Capture the cell that displays the provided text and extract its [X, Y] central coordinate. 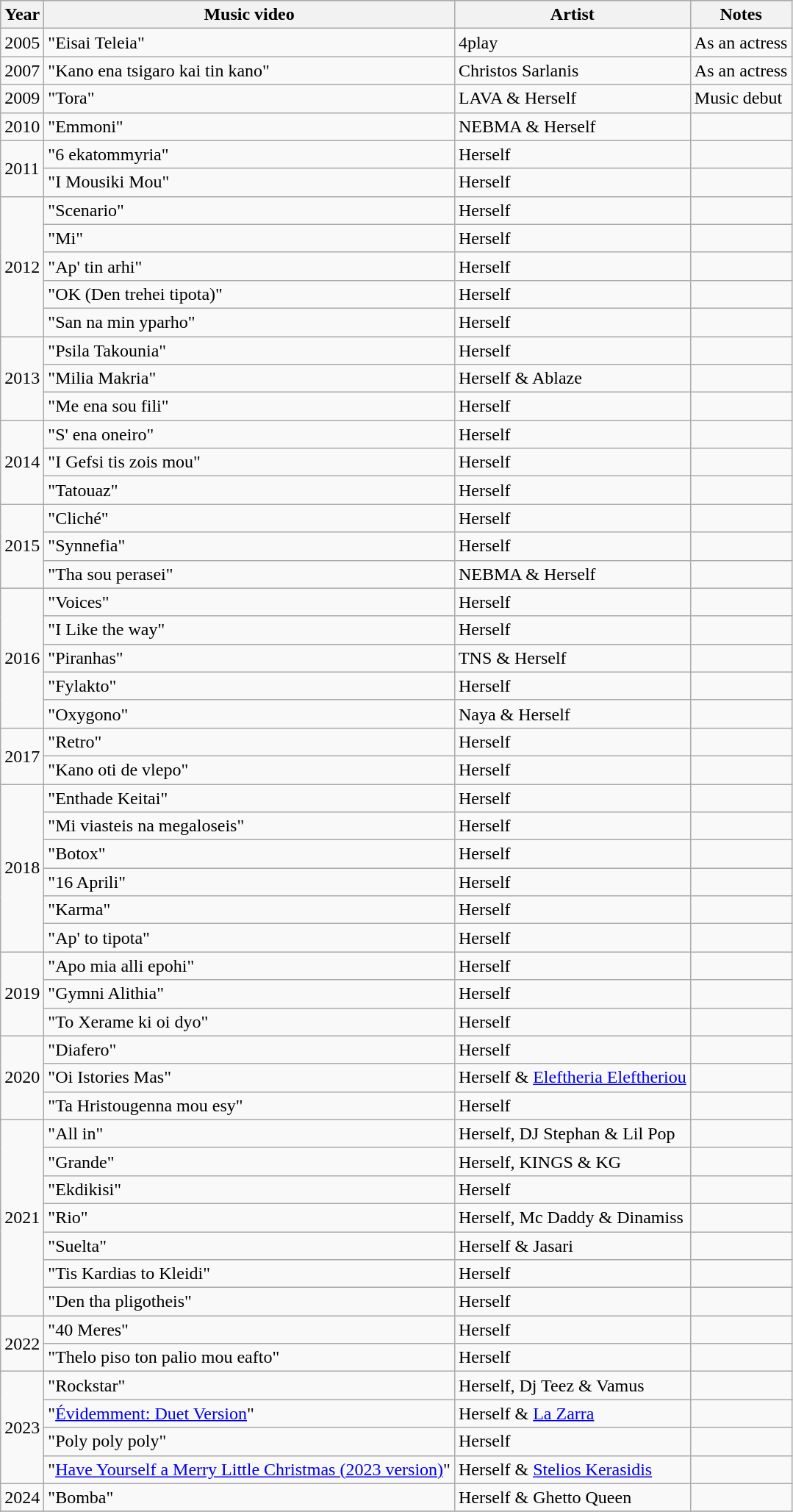
Year [22, 15]
2015 [22, 546]
"Milia Makria" [250, 379]
Herself & Ghetto Queen [572, 1497]
Herself, Mc Daddy & Dinamiss [572, 1217]
"Kano ena tsigaro kai tin kano" [250, 71]
"Rockstar" [250, 1386]
2012 [22, 266]
2010 [22, 126]
"Retro" [250, 742]
"Fylakto" [250, 686]
"Synnefia" [250, 546]
"Bomba" [250, 1497]
2005 [22, 43]
"Emmoni" [250, 126]
"40 Meres" [250, 1330]
"OK (Den trehei tipota)" [250, 294]
"To Xerame ki oi dyo" [250, 1022]
4play [572, 43]
"Enthade Keitai" [250, 798]
Herself & Jasari [572, 1246]
"Mi" [250, 238]
"Psila Takounia" [250, 351]
"Den tha pligotheis" [250, 1302]
Artist [572, 15]
"All in" [250, 1133]
"6 ekatommyria" [250, 154]
Herself & Ablaze [572, 379]
"Grande" [250, 1161]
Christos Sarlanis [572, 71]
"Rio" [250, 1217]
"Ta Hristougenna mou esy" [250, 1106]
"I Like the way" [250, 630]
"Gymni Alithia" [250, 994]
"Ekdikisi" [250, 1189]
2013 [22, 379]
"Suelta" [250, 1246]
"San na min yparho" [250, 322]
"Piranhas" [250, 658]
Notes [741, 15]
"Ap' tin arhi" [250, 266]
"Oi Istories Mas" [250, 1078]
"Ap' to tipota" [250, 938]
2018 [22, 867]
TNS & Herself [572, 658]
"Have Yourself a Merry Little Christmas (2023 version)" [250, 1469]
2021 [22, 1217]
Music debut [741, 98]
"S' ena oneiro" [250, 434]
2016 [22, 658]
"Tha sou perasei" [250, 574]
Music video [250, 15]
2022 [22, 1344]
"Tatouaz" [250, 490]
"Évidemment: Duet Version" [250, 1414]
Herself & Eleftheria Eleftheriou [572, 1078]
Herself, KINGS & KG [572, 1161]
"Me ena sou fili" [250, 406]
Herself & La Zarra [572, 1414]
"Poly poly poly" [250, 1441]
"16 Aprili" [250, 882]
Herself, Dj Teez & Vamus [572, 1386]
"Oxygono" [250, 714]
2017 [22, 756]
2024 [22, 1497]
2020 [22, 1078]
Naya & Herself [572, 714]
"Apo mia alli epohi" [250, 966]
Herself & Stelios Kerasidis [572, 1469]
"Tis Kardias to Kleidi" [250, 1274]
LAVA & Herself [572, 98]
"Voices" [250, 602]
"Kano oti de vlepo" [250, 770]
"Cliché" [250, 518]
"Botox" [250, 854]
2023 [22, 1427]
"Diafero" [250, 1050]
"Karma" [250, 910]
"I Mousiki Mou" [250, 182]
"Eisai Teleia" [250, 43]
"Mi viasteis na megaloseis" [250, 826]
2007 [22, 71]
Herself, DJ Stephan & Lil Pop [572, 1133]
"Tora" [250, 98]
2019 [22, 994]
2014 [22, 462]
2009 [22, 98]
"Thelo piso ton palio mou eafto" [250, 1358]
"Scenario" [250, 210]
"I Gefsi tis zois mou" [250, 462]
2011 [22, 168]
